Determine the [X, Y] coordinate at the center of the cell enclosing the given text.  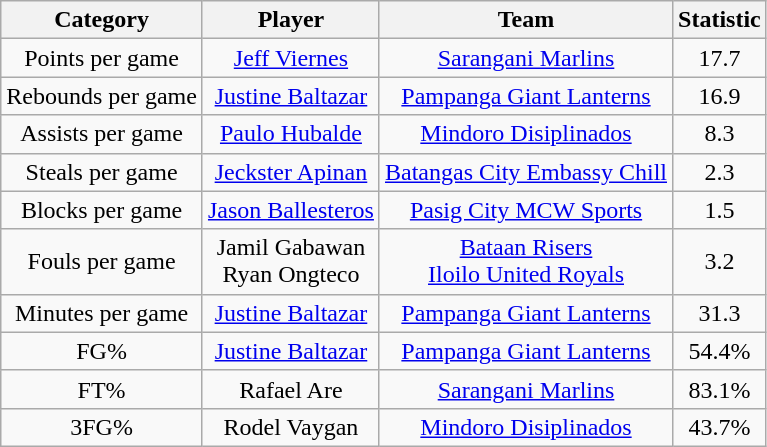
Category [102, 20]
Rafael Are [290, 389]
54.4% [720, 351]
FT% [102, 389]
FG% [102, 351]
83.1% [720, 389]
16.9 [720, 96]
Pasig City MCW Sports [526, 210]
Assists per game [102, 134]
Team [526, 20]
Rebounds per game [102, 96]
Points per game [102, 58]
Blocks per game [102, 210]
17.7 [720, 58]
Jamil GabawanRyan Ongteco [290, 262]
Rodel Vaygan [290, 427]
Jeckster Apinan [290, 172]
3FG% [102, 427]
31.3 [720, 313]
Jeff Viernes [290, 58]
2.3 [720, 172]
Player [290, 20]
Fouls per game [102, 262]
Paulo Hubalde [290, 134]
1.5 [720, 210]
Steals per game [102, 172]
3.2 [720, 262]
Minutes per game [102, 313]
43.7% [720, 427]
Batangas City Embassy Chill [526, 172]
8.3 [720, 134]
Jason Ballesteros [290, 210]
Statistic [720, 20]
Bataan RisersIloilo United Royals [526, 262]
